For the text-containing cell, return its midpoint in [X, Y] coordinate format. 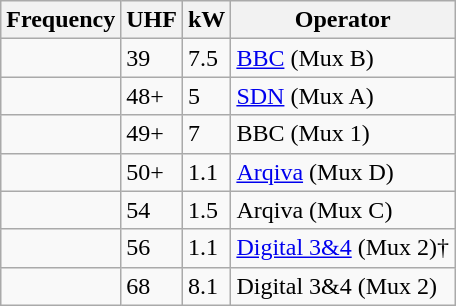
kW [206, 20]
BBC (Mux 1) [343, 134]
Frequency [61, 20]
Digital 3&4 (Mux 2)† [343, 248]
7 [206, 134]
49+ [152, 134]
Arqiva (Mux D) [343, 172]
8.1 [206, 286]
SDN (Mux A) [343, 96]
Digital 3&4 (Mux 2) [343, 286]
BBC (Mux B) [343, 58]
5 [206, 96]
68 [152, 286]
56 [152, 248]
Operator [343, 20]
1.5 [206, 210]
UHF [152, 20]
50+ [152, 172]
39 [152, 58]
48+ [152, 96]
7.5 [206, 58]
Arqiva (Mux C) [343, 210]
54 [152, 210]
